Return [X, Y] of the center of cell containing provided text 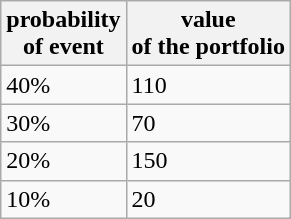
10% [64, 199]
110 [208, 85]
20 [208, 199]
probabilityof event [64, 34]
valueof the portfolio [208, 34]
150 [208, 161]
40% [64, 85]
30% [64, 123]
70 [208, 123]
20% [64, 161]
